Extract the (X, Y) coordinate from the center of the cell holding the provided text.  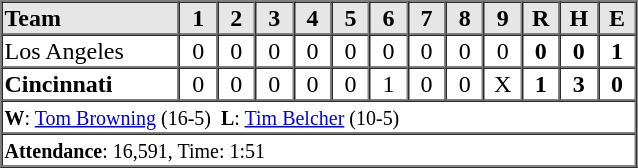
H (579, 18)
6 (388, 18)
Los Angeles (91, 50)
R (541, 18)
2 (236, 18)
Cincinnati (91, 84)
7 (427, 18)
4 (312, 18)
5 (350, 18)
8 (465, 18)
X (503, 84)
Team (91, 18)
9 (503, 18)
W: Tom Browning (16-5) L: Tim Belcher (10-5) (319, 116)
Attendance: 16,591, Time: 1:51 (319, 150)
E (617, 18)
